Output the [X, Y] coordinate of the center of the cell containing the given text.  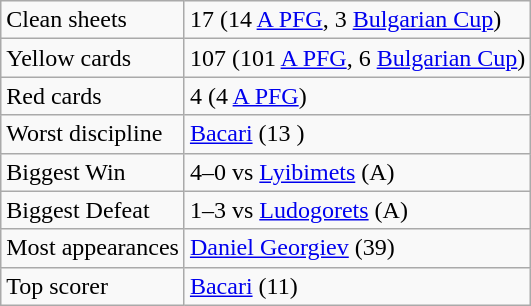
Clean sheets [93, 20]
Daniel Georgiev (39) [357, 248]
4 (4 A PFG) [357, 96]
17 (14 A PFG, 3 Bulgarian Cup) [357, 20]
Top scorer [93, 286]
107 (101 A PFG, 6 Bulgarian Cup) [357, 58]
4–0 vs Lyibimets (A) [357, 172]
Bacari (13 ) [357, 134]
Red cards [93, 96]
Worst discipline [93, 134]
Bacari (11) [357, 286]
1–3 vs Ludogorets (A) [357, 210]
Biggest Defeat [93, 210]
Most appearances [93, 248]
Yellow cards [93, 58]
Biggest Win [93, 172]
